Identify which cell holds the provided text, then report its [x, y] central coordinate. 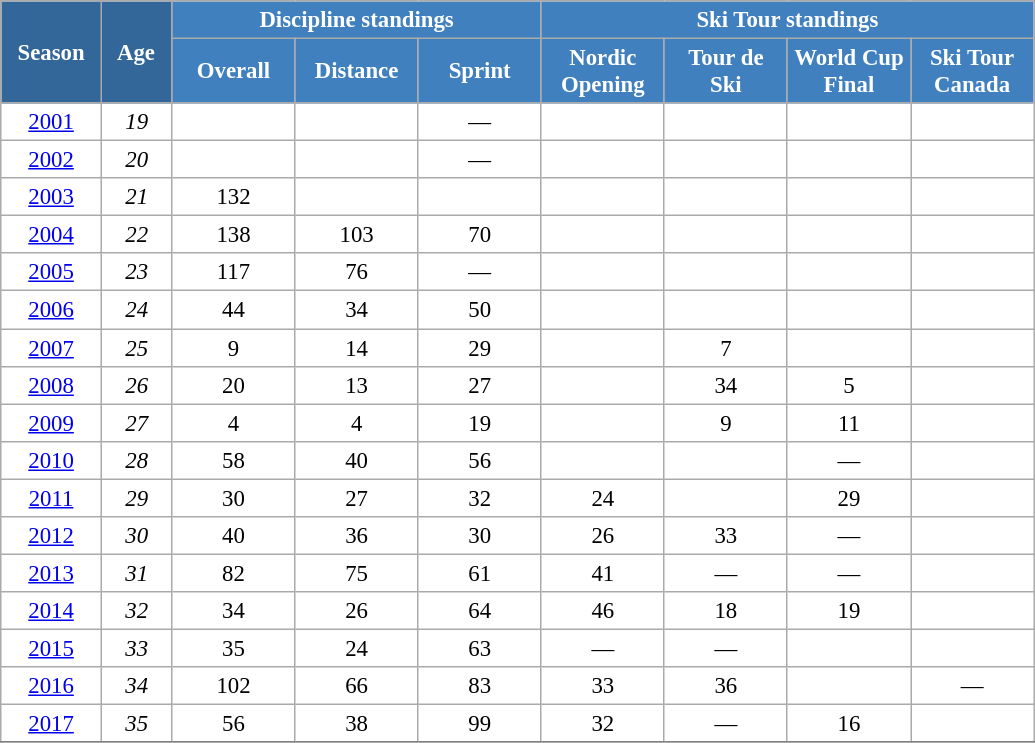
103 [356, 235]
2009 [52, 423]
World CupFinal [848, 72]
Sprint [480, 72]
70 [480, 235]
2017 [52, 724]
13 [356, 385]
2008 [52, 385]
2002 [52, 160]
2001 [52, 122]
138 [234, 235]
83 [480, 686]
Ski Tour standings [787, 20]
Tour deSki [726, 72]
31 [136, 573]
16 [848, 724]
2011 [52, 498]
63 [480, 648]
102 [234, 686]
22 [136, 235]
99 [480, 724]
132 [234, 197]
2016 [52, 686]
61 [480, 573]
2003 [52, 197]
46 [602, 611]
Discipline standings [356, 20]
82 [234, 573]
44 [234, 310]
5 [848, 385]
38 [356, 724]
75 [356, 573]
41 [602, 573]
64 [480, 611]
7 [726, 348]
Season [52, 52]
2005 [52, 273]
28 [136, 460]
2010 [52, 460]
Distance [356, 72]
14 [356, 348]
NordicOpening [602, 72]
18 [726, 611]
Overall [234, 72]
2015 [52, 648]
21 [136, 197]
25 [136, 348]
76 [356, 273]
23 [136, 273]
2014 [52, 611]
2013 [52, 573]
2004 [52, 235]
50 [480, 310]
Ski TourCanada [972, 72]
66 [356, 686]
117 [234, 273]
11 [848, 423]
2012 [52, 536]
58 [234, 460]
2007 [52, 348]
Age [136, 52]
2006 [52, 310]
